Pinpoint the cell where the given text exists, returning its [x, y] midpoint coordinate. 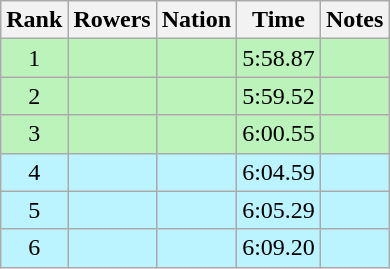
Nation [196, 20]
Time [279, 20]
1 [34, 58]
Notes [354, 20]
Rank [34, 20]
5:58.87 [279, 58]
Rowers [112, 20]
6:05.29 [279, 210]
6:00.55 [279, 134]
4 [34, 172]
5:59.52 [279, 96]
6:09.20 [279, 248]
6:04.59 [279, 172]
3 [34, 134]
6 [34, 248]
2 [34, 96]
5 [34, 210]
